Pinpoint the cell where the given text exists, returning its [X, Y] midpoint coordinate. 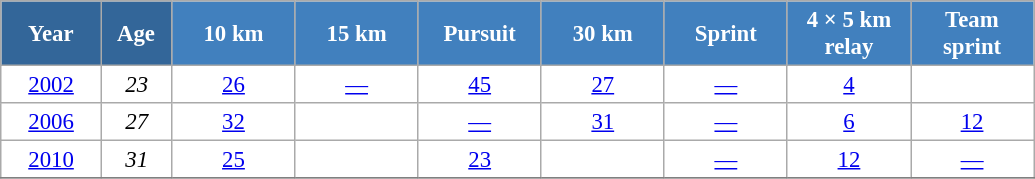
4 [848, 85]
10 km [234, 34]
15 km [356, 34]
Sprint [726, 34]
6 [848, 122]
32 [234, 122]
Year [52, 34]
2010 [52, 160]
30 km [602, 34]
2002 [52, 85]
Team sprint [972, 34]
Pursuit [480, 34]
Age [136, 34]
26 [234, 85]
2006 [52, 122]
4 × 5 km relay [848, 34]
45 [480, 85]
25 [234, 160]
